Return (X, Y) of the center of cell containing provided text 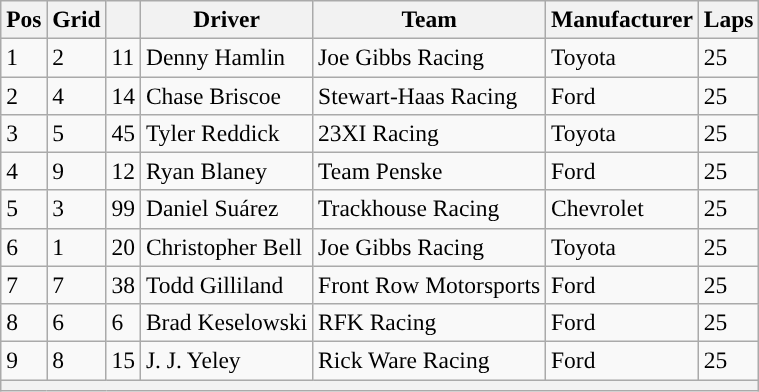
Chevrolet (622, 209)
Todd Gilliland (226, 285)
12 (123, 171)
38 (123, 285)
Brad Keselowski (226, 322)
99 (123, 209)
Driver (226, 19)
15 (123, 360)
Team (430, 19)
45 (123, 133)
Daniel Suárez (226, 209)
J. J. Yeley (226, 360)
Team Penske (430, 171)
Rick Ware Racing (430, 360)
Grid (76, 19)
Denny Hamlin (226, 57)
Stewart-Haas Racing (430, 95)
Manufacturer (622, 19)
Pos (24, 19)
23XI Racing (430, 133)
Front Row Motorsports (430, 285)
Christopher Bell (226, 247)
Chase Briscoe (226, 95)
20 (123, 247)
RFK Racing (430, 322)
14 (123, 95)
Tyler Reddick (226, 133)
11 (123, 57)
Ryan Blaney (226, 171)
Laps (728, 19)
Trackhouse Racing (430, 209)
